Find where the given text appears and provide that cell's center as (x, y) coordinate. 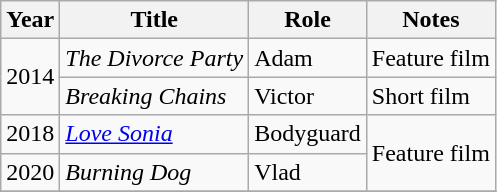
2020 (30, 172)
Victor (308, 96)
Bodyguard (308, 134)
Short film (430, 96)
Title (154, 20)
Role (308, 20)
Adam (308, 58)
2018 (30, 134)
Year (30, 20)
Love Sonia (154, 134)
Notes (430, 20)
Burning Dog (154, 172)
Vlad (308, 172)
2014 (30, 77)
The Divorce Party (154, 58)
Breaking Chains (154, 96)
